Capture the cell that displays the provided text and extract its [x, y] central coordinate. 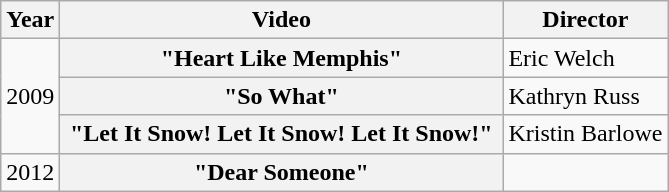
Director [586, 20]
Eric Welch [586, 58]
"Heart Like Memphis" [282, 58]
2009 [30, 96]
"Let It Snow! Let It Snow! Let It Snow!" [282, 134]
"So What" [282, 96]
2012 [30, 172]
Video [282, 20]
"Dear Someone" [282, 172]
Year [30, 20]
Kathryn Russ [586, 96]
Kristin Barlowe [586, 134]
